Search for the cell housing the specified text and yield its (X, Y) center coordinate. 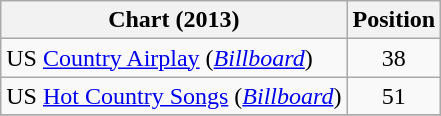
Chart (2013) (174, 20)
51 (394, 96)
38 (394, 58)
US Hot Country Songs (Billboard) (174, 96)
Position (394, 20)
US Country Airplay (Billboard) (174, 58)
